Identify which cell holds the provided text, then report its (X, Y) central coordinate. 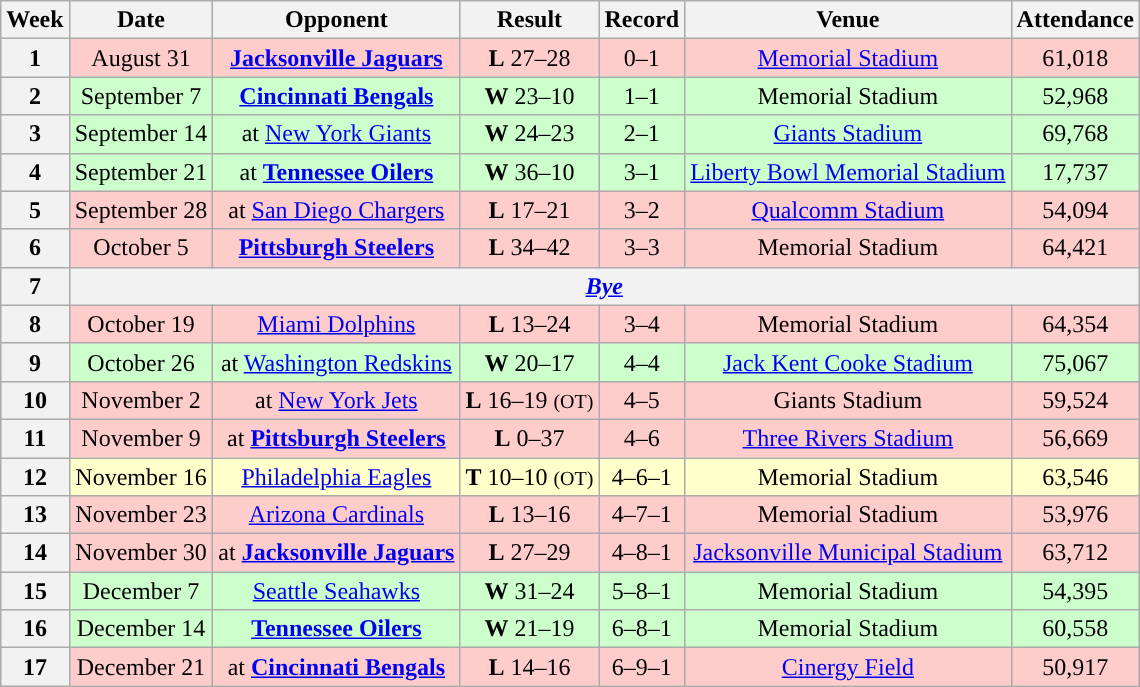
63,712 (1075, 553)
W 31–24 (530, 591)
Attendance (1075, 20)
64,354 (1075, 324)
4 (35, 172)
5–8–1 (642, 591)
61,018 (1075, 58)
December 7 (141, 591)
at Washington Redskins (336, 362)
12 (35, 477)
at Pittsburgh Steelers (336, 438)
14 (35, 553)
December 14 (141, 629)
at San Diego Chargers (336, 210)
W 20–17 (530, 362)
Jacksonville Jaguars (336, 58)
L 13–24 (530, 324)
54,094 (1075, 210)
6 (35, 248)
at New York Jets (336, 400)
Three Rivers Stadium (848, 438)
Opponent (336, 20)
L 13–16 (530, 515)
November 30 (141, 553)
56,669 (1075, 438)
Miami Dolphins (336, 324)
W 24–23 (530, 134)
Philadelphia Eagles (336, 477)
August 31 (141, 58)
L 27–28 (530, 58)
54,395 (1075, 591)
63,546 (1075, 477)
4–5 (642, 400)
75,067 (1075, 362)
Tennessee Oilers (336, 629)
4–4 (642, 362)
at New York Giants (336, 134)
3–1 (642, 172)
5 (35, 210)
Qualcomm Stadium (848, 210)
September 28 (141, 210)
Jack Kent Cooke Stadium (848, 362)
W 23–10 (530, 96)
Cinergy Field (848, 667)
Bye (604, 286)
3–4 (642, 324)
at Cincinnati Bengals (336, 667)
Liberty Bowl Memorial Stadium (848, 172)
64,421 (1075, 248)
6–9–1 (642, 667)
Seattle Seahawks (336, 591)
10 (35, 400)
16 (35, 629)
1 (35, 58)
1–1 (642, 96)
50,917 (1075, 667)
8 (35, 324)
Cincinnati Bengals (336, 96)
52,968 (1075, 96)
Venue (848, 20)
17 (35, 667)
Week (35, 20)
L 17–21 (530, 210)
11 (35, 438)
October 19 (141, 324)
Date (141, 20)
L 16–19 (OT) (530, 400)
60,558 (1075, 629)
L 14–16 (530, 667)
at Jacksonville Jaguars (336, 553)
W 21–19 (530, 629)
9 (35, 362)
November 23 (141, 515)
4–8–1 (642, 553)
13 (35, 515)
October 5 (141, 248)
Result (530, 20)
Record (642, 20)
November 2 (141, 400)
2–1 (642, 134)
6–8–1 (642, 629)
Jacksonville Municipal Stadium (848, 553)
December 21 (141, 667)
September 21 (141, 172)
at Tennessee Oilers (336, 172)
15 (35, 591)
November 16 (141, 477)
September 7 (141, 96)
3–3 (642, 248)
17,737 (1075, 172)
September 14 (141, 134)
7 (35, 286)
0–1 (642, 58)
L 34–42 (530, 248)
L 0–37 (530, 438)
3 (35, 134)
Arizona Cardinals (336, 515)
Pittsburgh Steelers (336, 248)
4–6 (642, 438)
4–7–1 (642, 515)
November 9 (141, 438)
53,976 (1075, 515)
3–2 (642, 210)
W 36–10 (530, 172)
T 10–10 (OT) (530, 477)
L 27–29 (530, 553)
2 (35, 96)
4–6–1 (642, 477)
59,524 (1075, 400)
October 26 (141, 362)
69,768 (1075, 134)
